Provide the [x, y] coordinate of the cell's center where the given text is located.  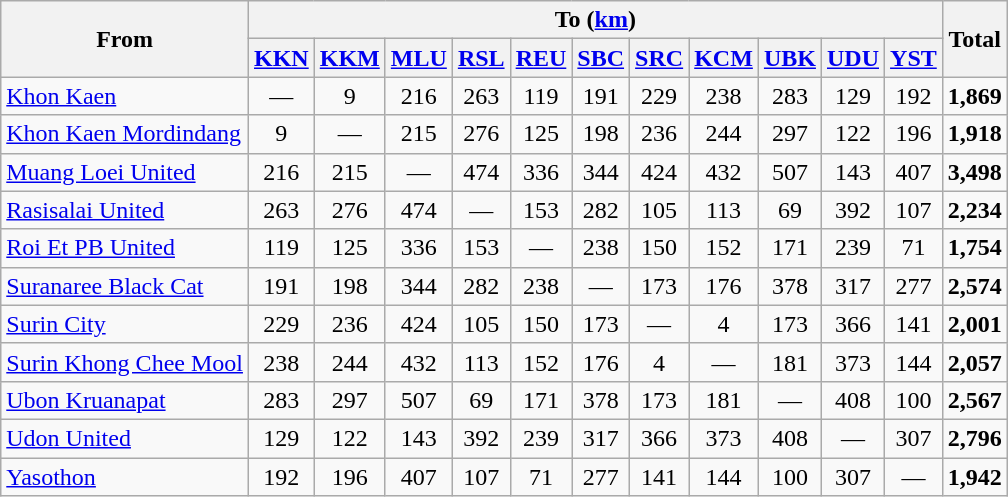
2,234 [974, 210]
1,918 [974, 134]
2,001 [974, 324]
RSL [481, 58]
KKN [281, 58]
1,754 [974, 248]
1,869 [974, 96]
Udon United [125, 438]
YST [914, 58]
Surin City [125, 324]
1,942 [974, 477]
From [125, 39]
2,574 [974, 286]
Khon Kaen Mordindang [125, 134]
UDU [852, 58]
Suranaree Black Cat [125, 286]
To (km) [595, 20]
Total [974, 39]
KCM [724, 58]
KKM [350, 58]
Roi Et PB United [125, 248]
2,567 [974, 400]
REU [541, 58]
UBK [790, 58]
Yasothon [125, 477]
MLU [418, 58]
Muang Loei United [125, 172]
3,498 [974, 172]
SBC [601, 58]
Surin Khong Chee Mool [125, 362]
2,796 [974, 438]
SRC [660, 58]
2,057 [974, 362]
Ubon Kruanapat [125, 400]
Khon Kaen [125, 96]
Rasisalai United [125, 210]
